Capture the cell that displays the provided text and extract its (x, y) central coordinate. 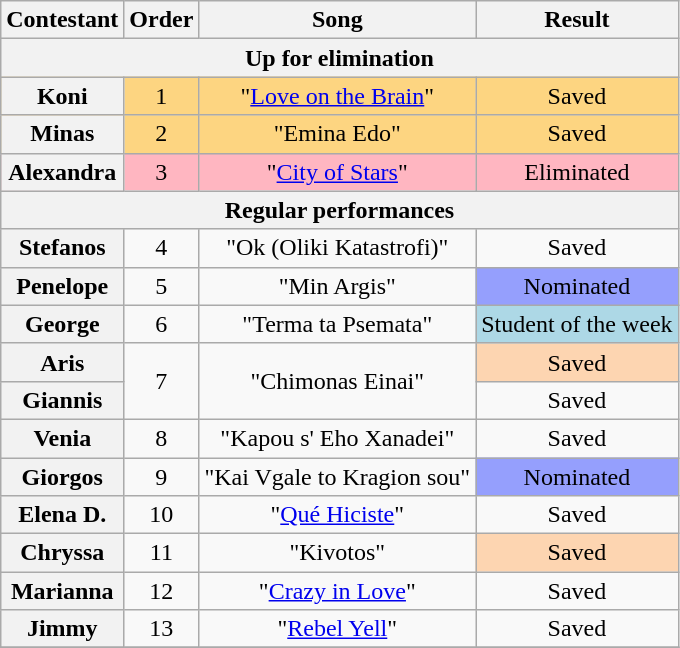
"Kai Vgale to Kragion sou" (338, 477)
"Love on the Brain" (338, 96)
10 (162, 515)
"Min Argis" (338, 286)
Penelope (62, 286)
"Chimonas Einai" (338, 381)
"Crazy in Love" (338, 591)
12 (162, 591)
Up for elimination (340, 58)
Order (162, 20)
Regular performances (340, 210)
6 (162, 324)
Contestant (62, 20)
7 (162, 381)
1 (162, 96)
Venia (62, 438)
13 (162, 629)
5 (162, 286)
"Rebel Yell" (338, 629)
11 (162, 553)
Result (577, 20)
3 (162, 172)
Stefanos (62, 248)
"Kivotos" (338, 553)
Eliminated (577, 172)
Song (338, 20)
Alexandra (62, 172)
4 (162, 248)
2 (162, 134)
"Emina Edo" (338, 134)
Marianna (62, 591)
9 (162, 477)
George (62, 324)
Chryssa (62, 553)
Giannis (62, 400)
"Qué Hiciste" (338, 515)
Aris (62, 362)
Minas (62, 134)
Koni (62, 96)
"Ok (Oliki Katastrofi)" (338, 248)
8 (162, 438)
"City of Stars" (338, 172)
"Kapou s' Eho Xanadei" (338, 438)
Jimmy (62, 629)
Giorgos (62, 477)
Student of the week (577, 324)
Elena D. (62, 515)
"Terma ta Psemata" (338, 324)
